Find where the given text appears and provide that cell's center as (X, Y) coordinate. 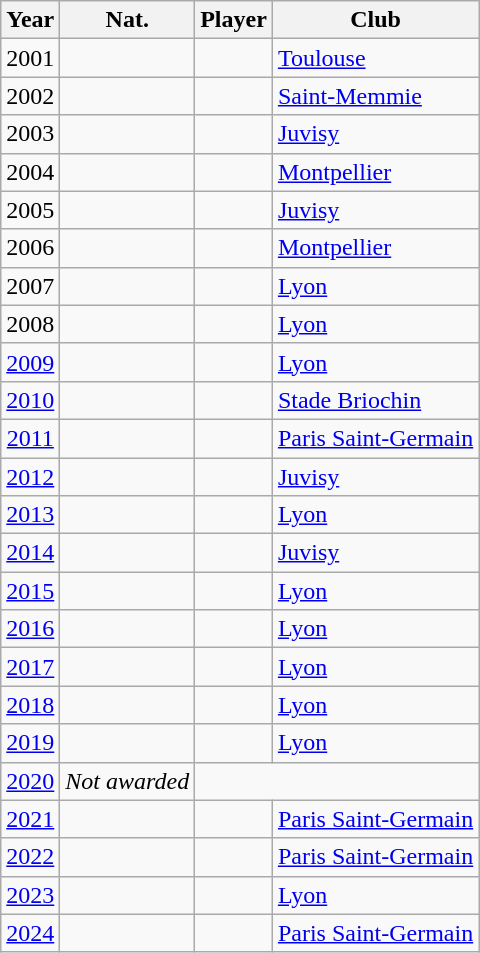
2004 (30, 172)
2007 (30, 286)
2012 (30, 477)
2017 (30, 667)
2018 (30, 705)
Stade Briochin (375, 400)
Not awarded (128, 781)
2002 (30, 96)
2008 (30, 324)
2016 (30, 629)
2022 (30, 857)
Year (30, 20)
2006 (30, 248)
2001 (30, 58)
2010 (30, 400)
Toulouse (375, 58)
2020 (30, 781)
2023 (30, 895)
Club (375, 20)
2011 (30, 438)
Nat. (128, 20)
2015 (30, 591)
2014 (30, 553)
2003 (30, 134)
2009 (30, 362)
2024 (30, 933)
Saint-Memmie (375, 96)
2013 (30, 515)
2005 (30, 210)
2021 (30, 819)
2019 (30, 743)
Player (234, 20)
